Pinpoint the cell where the given text exists, returning its [x, y] midpoint coordinate. 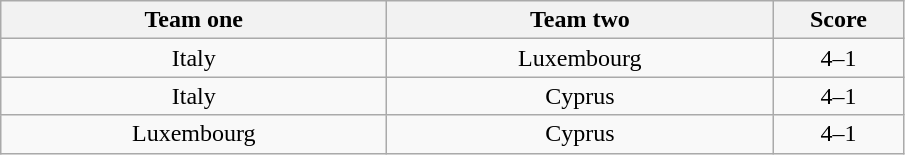
Team one [194, 20]
Team two [580, 20]
Score [838, 20]
